Return (x, y) of the center of cell containing provided text 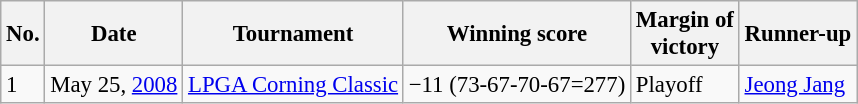
Tournament (294, 34)
Margin ofvictory (686, 34)
Winning score (516, 34)
May 25, 2008 (114, 85)
1 (23, 85)
Date (114, 34)
Jeong Jang (798, 85)
Runner-up (798, 34)
Playoff (686, 85)
LPGA Corning Classic (294, 85)
No. (23, 34)
−11 (73-67-70-67=277) (516, 85)
